Find where the given text appears and provide that cell's center as [X, Y] coordinate. 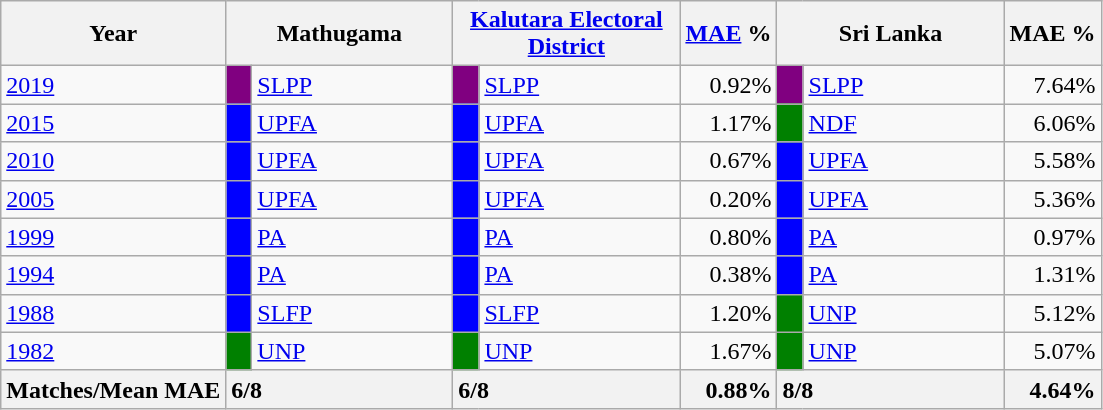
1.17% [728, 123]
Sri Lanka [890, 34]
5.36% [1052, 199]
2019 [114, 85]
2015 [114, 123]
2010 [114, 161]
1982 [114, 351]
1.31% [1052, 275]
8/8 [890, 389]
6.06% [1052, 123]
1999 [114, 237]
5.12% [1052, 313]
5.07% [1052, 351]
2005 [114, 199]
5.58% [1052, 161]
0.88% [728, 389]
1994 [114, 275]
0.20% [728, 199]
0.80% [728, 237]
0.38% [728, 275]
1988 [114, 313]
1.20% [728, 313]
Mathugama [340, 34]
4.64% [1052, 389]
Year [114, 34]
1.67% [728, 351]
0.97% [1052, 237]
NDF [904, 123]
0.67% [728, 161]
Matches/Mean MAE [114, 389]
0.92% [728, 85]
Kalutara Electoral District [566, 34]
7.64% [1052, 85]
